Return the (x, y) coordinate for the center point of the cell that contains the specified text.  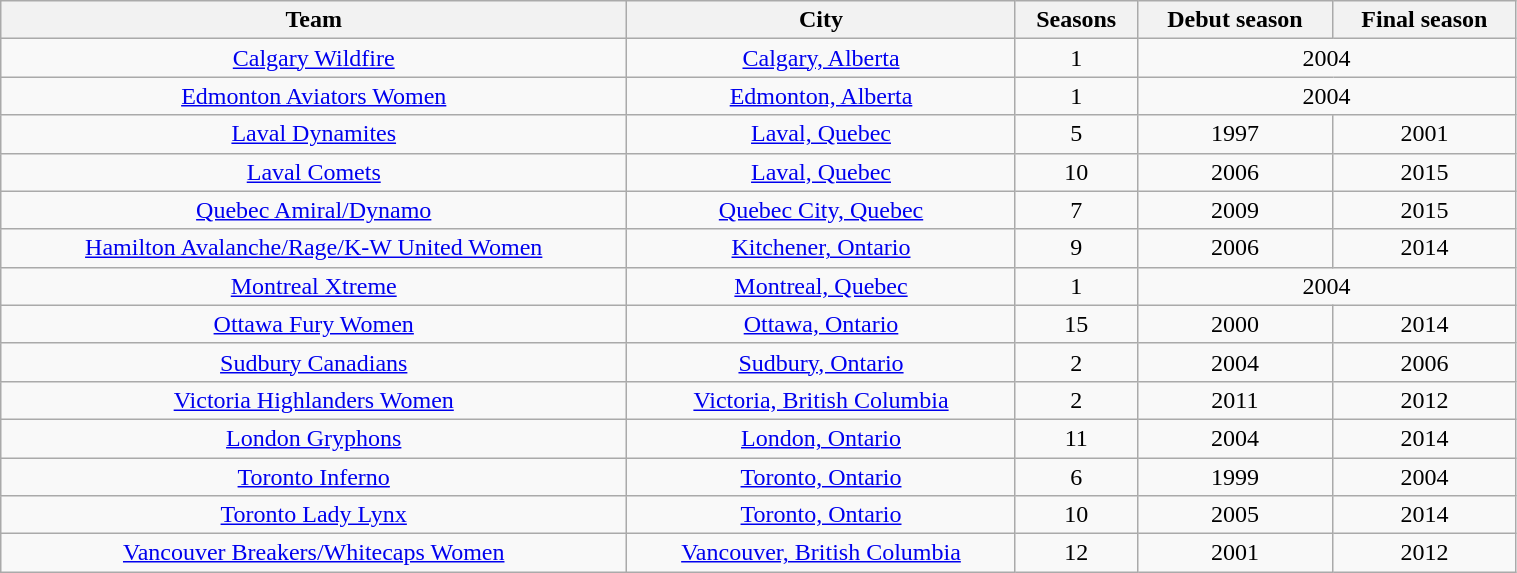
Final season (1424, 20)
Victoria Highlanders Women (314, 400)
Montreal Xtreme (314, 286)
Sudbury Canadians (314, 362)
Debut season (1235, 20)
Team (314, 20)
1997 (1235, 134)
Quebec City, Quebec (822, 210)
Calgary Wildfire (314, 58)
Edmonton Aviators Women (314, 96)
Seasons (1076, 20)
London Gryphons (314, 438)
London, Ontario (822, 438)
Hamilton Avalanche/Rage/K-W United Women (314, 248)
5 (1076, 134)
2000 (1235, 324)
Vancouver Breakers/Whitecaps Women (314, 553)
Toronto Lady Lynx (314, 515)
Edmonton, Alberta (822, 96)
9 (1076, 248)
Laval Comets (314, 172)
City (822, 20)
2009 (1235, 210)
Laval Dynamites (314, 134)
Sudbury, Ontario (822, 362)
Vancouver, British Columbia (822, 553)
Montreal, Quebec (822, 286)
7 (1076, 210)
1999 (1235, 477)
11 (1076, 438)
Ottawa, Ontario (822, 324)
Ottawa Fury Women (314, 324)
Calgary, Alberta (822, 58)
6 (1076, 477)
15 (1076, 324)
Toronto Inferno (314, 477)
Quebec Amiral/Dynamo (314, 210)
2005 (1235, 515)
Kitchener, Ontario (822, 248)
2011 (1235, 400)
12 (1076, 553)
Victoria, British Columbia (822, 400)
